For the text-containing cell, return its midpoint in (x, y) coordinate format. 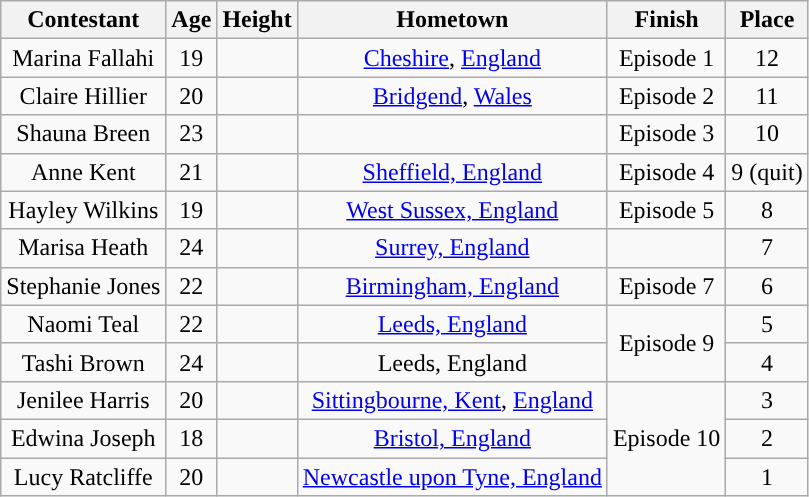
Cheshire, England (452, 58)
5 (767, 324)
12 (767, 58)
Hometown (452, 20)
Sheffield, England (452, 172)
Hayley Wilkins (84, 210)
2 (767, 438)
Finish (666, 20)
Episode 7 (666, 286)
Bristol, England (452, 438)
Surrey, England (452, 248)
Age (192, 20)
11 (767, 96)
9 (quit) (767, 172)
Episode 5 (666, 210)
Anne Kent (84, 172)
Tashi Brown (84, 362)
23 (192, 134)
Shauna Breen (84, 134)
Marina Fallahi (84, 58)
Bridgend, Wales (452, 96)
Episode 3 (666, 134)
1 (767, 477)
Stephanie Jones (84, 286)
Episode 2 (666, 96)
Jenilee Harris (84, 400)
6 (767, 286)
Place (767, 20)
8 (767, 210)
10 (767, 134)
18 (192, 438)
Episode 10 (666, 438)
7 (767, 248)
4 (767, 362)
Edwina Joseph (84, 438)
Birmingham, England (452, 286)
Episode 1 (666, 58)
Marisa Heath (84, 248)
West Sussex, England (452, 210)
3 (767, 400)
Height (257, 20)
Newcastle upon Tyne, England (452, 477)
Naomi Teal (84, 324)
Episode 9 (666, 343)
Episode 4 (666, 172)
Contestant (84, 20)
Sittingbourne, Kent, England (452, 400)
Claire Hillier (84, 96)
Lucy Ratcliffe (84, 477)
21 (192, 172)
